Determine the [X, Y] coordinate at the center of the cell enclosing the given text.  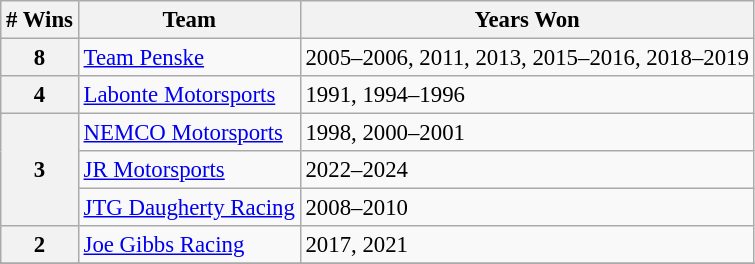
2022–2024 [527, 170]
2008–2010 [527, 208]
JR Motorsports [189, 170]
1991, 1994–1996 [527, 95]
2005–2006, 2011, 2013, 2015–2016, 2018–2019 [527, 58]
Labonte Motorsports [189, 95]
3 [40, 170]
NEMCO Motorsports [189, 133]
1998, 2000–2001 [527, 133]
4 [40, 95]
JTG Daugherty Racing [189, 208]
Joe Gibbs Racing [189, 245]
2017, 2021 [527, 245]
# Wins [40, 20]
Team [189, 20]
Team Penske [189, 58]
8 [40, 58]
Years Won [527, 20]
2 [40, 245]
